For the text-containing cell, return its midpoint in (X, Y) coordinate format. 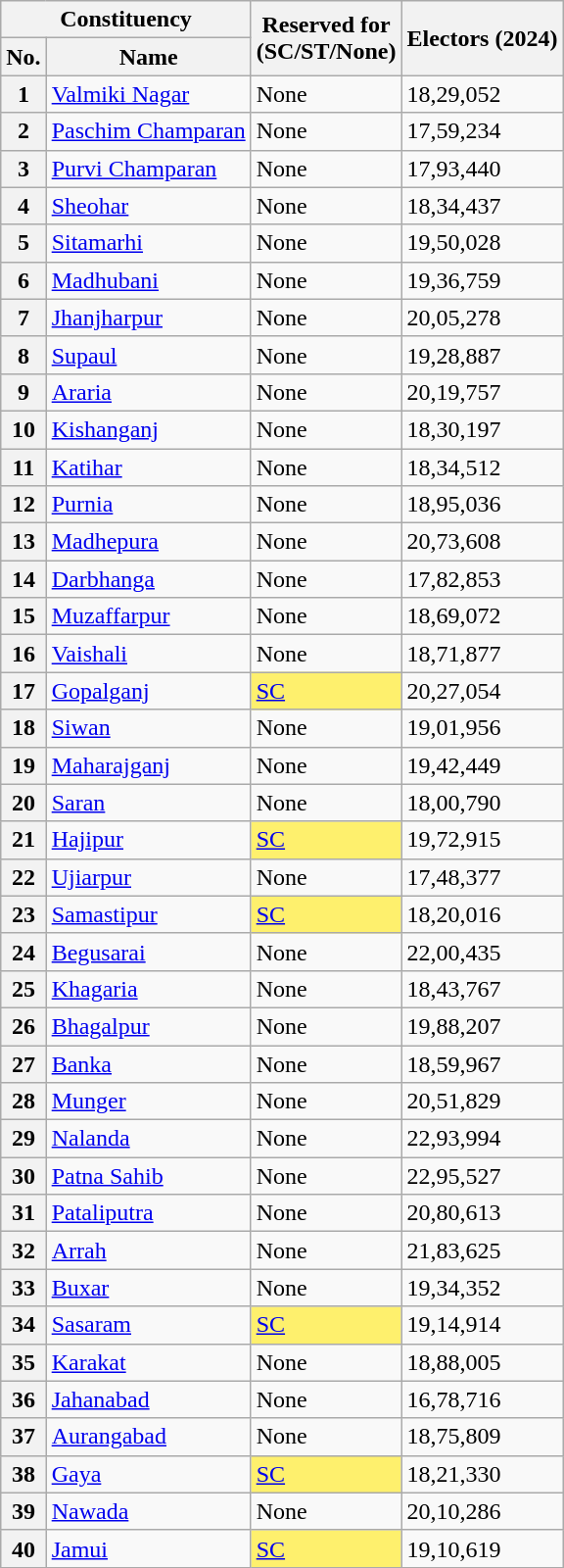
22,95,527 (482, 1176)
Nalanda (149, 1139)
Sasaram (149, 1325)
Nawada (149, 1511)
20,73,608 (482, 542)
19,14,914 (482, 1325)
Maharajganj (149, 765)
25 (23, 989)
Araria (149, 392)
21 (23, 840)
22 (23, 877)
8 (23, 355)
17 (23, 691)
22,00,435 (482, 952)
18,29,052 (482, 94)
34 (23, 1325)
20,80,613 (482, 1213)
Name (149, 57)
17,59,234 (482, 131)
17,93,440 (482, 169)
33 (23, 1288)
19,28,887 (482, 355)
Jamui (149, 1548)
37 (23, 1437)
Jahanabad (149, 1399)
19,88,207 (482, 1026)
19,42,449 (482, 765)
18 (23, 728)
20,19,757 (482, 392)
17,48,377 (482, 877)
21,83,625 (482, 1250)
20,05,278 (482, 318)
11 (23, 467)
36 (23, 1399)
18,59,967 (482, 1063)
22,93,994 (482, 1139)
Siwan (149, 728)
Arrah (149, 1250)
No. (23, 57)
38 (23, 1474)
19,34,352 (482, 1288)
18,34,437 (482, 206)
14 (23, 579)
31 (23, 1213)
20 (23, 803)
Katihar (149, 467)
9 (23, 392)
Kishanganj (149, 429)
Supaul (149, 355)
16 (23, 654)
39 (23, 1511)
20,51,829 (482, 1102)
18,43,767 (482, 989)
19,10,619 (482, 1548)
30 (23, 1176)
19,01,956 (482, 728)
15 (23, 616)
3 (23, 169)
17,82,853 (482, 579)
Sheohar (149, 206)
5 (23, 243)
16,78,716 (482, 1399)
7 (23, 318)
6 (23, 280)
19,36,759 (482, 280)
Gaya (149, 1474)
Pataliputra (149, 1213)
Muzaffarpur (149, 616)
Bhagalpur (149, 1026)
24 (23, 952)
Patna Sahib (149, 1176)
18,95,036 (482, 505)
20,10,286 (482, 1511)
18,34,512 (482, 467)
2 (23, 131)
29 (23, 1139)
Banka (149, 1063)
Darbhanga (149, 579)
35 (23, 1362)
12 (23, 505)
Ujiarpur (149, 877)
Electors (2024) (482, 38)
4 (23, 206)
23 (23, 914)
28 (23, 1102)
13 (23, 542)
Purnia (149, 505)
Khagaria (149, 989)
Begusarai (149, 952)
18,00,790 (482, 803)
Valmiki Nagar (149, 94)
19 (23, 765)
18,20,016 (482, 914)
Paschim Champaran (149, 131)
18,69,072 (482, 616)
20,27,054 (482, 691)
10 (23, 429)
40 (23, 1548)
18,71,877 (482, 654)
18,88,005 (482, 1362)
Buxar (149, 1288)
19,72,915 (482, 840)
Vaishali (149, 654)
Constituency (125, 20)
18,21,330 (482, 1474)
Hajipur (149, 840)
Munger (149, 1102)
Samastipur (149, 914)
19,50,028 (482, 243)
Gopalganj (149, 691)
32 (23, 1250)
Jhanjharpur (149, 318)
Sitamarhi (149, 243)
Reserved for(SC/ST/None) (326, 38)
18,75,809 (482, 1437)
Madhubani (149, 280)
Aurangabad (149, 1437)
18,30,197 (482, 429)
26 (23, 1026)
Purvi Champaran (149, 169)
27 (23, 1063)
1 (23, 94)
Karakat (149, 1362)
Saran (149, 803)
Madhepura (149, 542)
